Provide the (X, Y) coordinate of the cell's center where the given text is located.  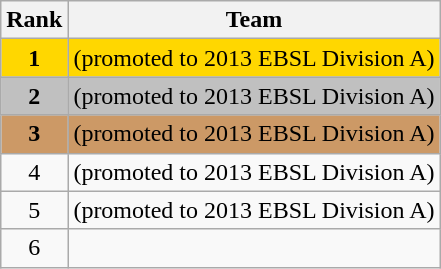
3 (34, 134)
1 (34, 58)
Team (254, 20)
6 (34, 248)
4 (34, 172)
5 (34, 210)
2 (34, 96)
Rank (34, 20)
